For the text-containing cell, return its midpoint in (x, y) coordinate format. 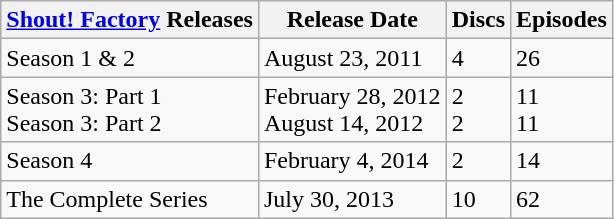
Release Date (352, 20)
February 28, 2012August 14, 2012 (352, 110)
Season 4 (130, 161)
Season 3: Part 1Season 3: Part 2 (130, 110)
10 (478, 199)
4 (478, 58)
2 (478, 161)
62 (562, 199)
1111 (562, 110)
August 23, 2011 (352, 58)
February 4, 2014 (352, 161)
The Complete Series (130, 199)
July 30, 2013 (352, 199)
Discs (478, 20)
14 (562, 161)
Shout! Factory Releases (130, 20)
Episodes (562, 20)
Season 1 & 2 (130, 58)
26 (562, 58)
22 (478, 110)
